Detect which cell encompasses the target text, then output its [X, Y] center coordinate. 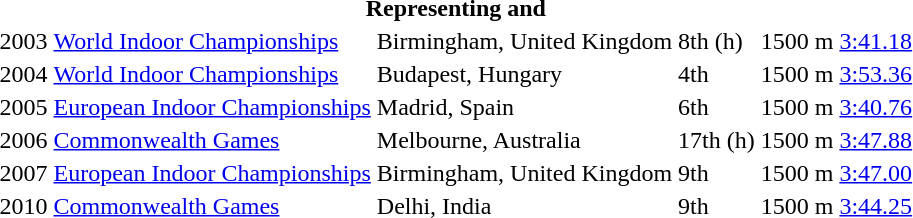
Melbourne, Australia [524, 140]
9th [717, 173]
6th [717, 107]
4th [717, 74]
17th (h) [717, 140]
8th (h) [717, 41]
Budapest, Hungary [524, 74]
Madrid, Spain [524, 107]
Commonwealth Games [212, 140]
